Provide the [x, y] coordinate of the cell's center where the given text is located.  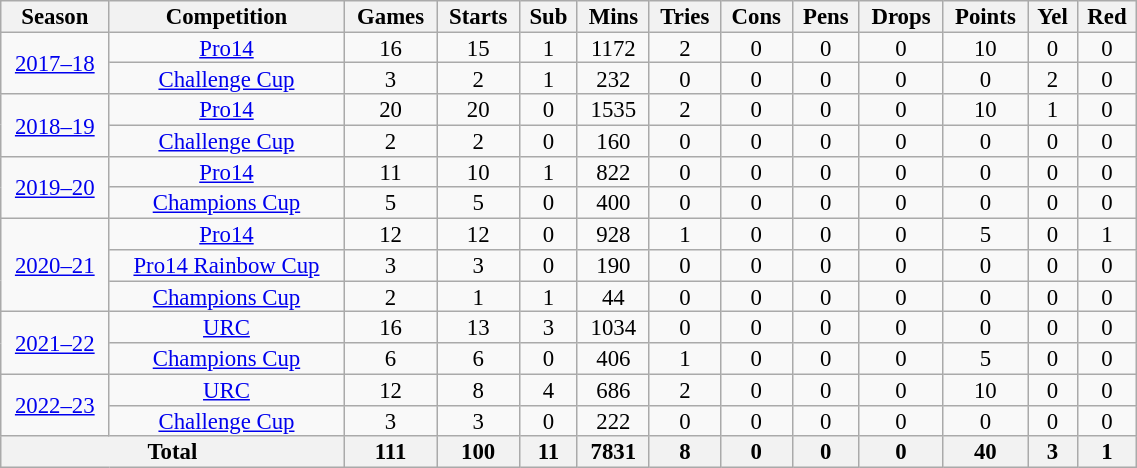
686 [613, 390]
Total [172, 452]
Points [986, 16]
2018–19 [55, 125]
Yel [1052, 16]
Mins [613, 16]
2019–20 [55, 187]
1535 [613, 110]
222 [613, 420]
2022–23 [55, 405]
400 [613, 204]
111 [390, 452]
7831 [613, 452]
44 [613, 296]
Pro14 Rainbow Cup [226, 266]
Competition [226, 16]
822 [613, 172]
190 [613, 266]
2017–18 [55, 63]
406 [613, 358]
Tries [684, 16]
2021–22 [55, 343]
Starts [478, 16]
160 [613, 140]
Red [1107, 16]
Games [390, 16]
928 [613, 234]
4 [548, 390]
13 [478, 328]
1034 [613, 328]
1172 [613, 48]
Drops [900, 16]
Season [55, 16]
Sub [548, 16]
15 [478, 48]
40 [986, 452]
2020–21 [55, 266]
232 [613, 78]
Cons [756, 16]
100 [478, 452]
Pens [826, 16]
